Return the (x, y) coordinate for the center point of the cell that contains the specified text.  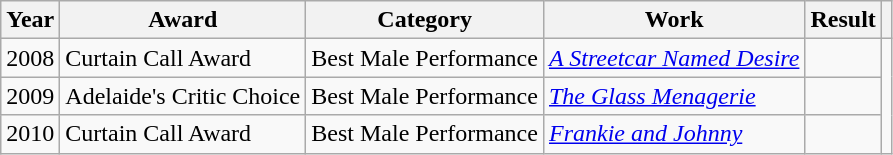
2009 (30, 96)
Frankie and Johnny (674, 134)
Adelaide's Critic Choice (183, 96)
Result (843, 20)
Work (674, 20)
2008 (30, 58)
Category (425, 20)
2010 (30, 134)
A Streetcar Named Desire (674, 58)
Award (183, 20)
The Glass Menagerie (674, 96)
Year (30, 20)
